From the cell containing the given text, extract its center point as (X, Y) coordinate. 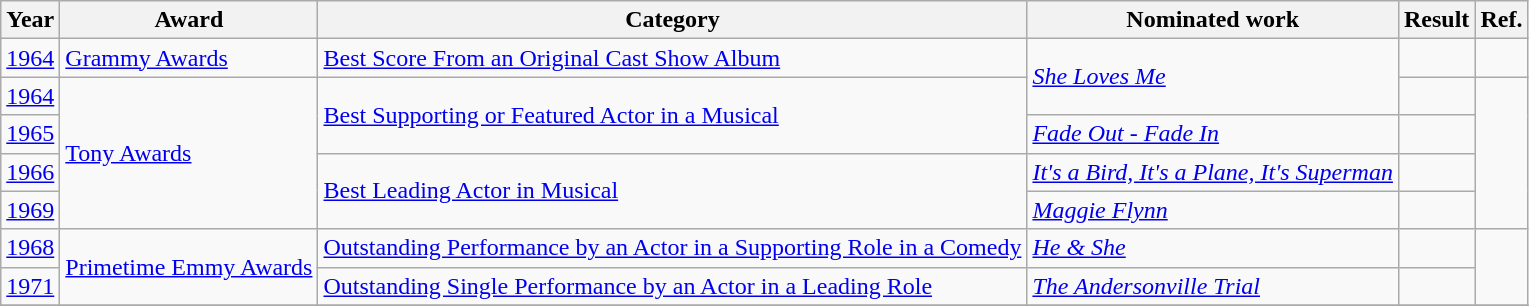
Grammy Awards (189, 58)
1965 (30, 134)
Ref. (1502, 20)
Maggie Flynn (1213, 210)
1969 (30, 210)
Year (30, 20)
Best Leading Actor in Musical (672, 191)
He & She (1213, 248)
Outstanding Single Performance by an Actor in a Leading Role (672, 286)
Award (189, 20)
Result (1436, 20)
Category (672, 20)
It's a Bird, It's a Plane, It's Superman (1213, 172)
Primetime Emmy Awards (189, 267)
Best Supporting or Featured Actor in a Musical (672, 115)
1971 (30, 286)
Best Score From an Original Cast Show Album (672, 58)
Fade Out - Fade In (1213, 134)
The Andersonville Trial (1213, 286)
Outstanding Performance by an Actor in a Supporting Role in a Comedy (672, 248)
Nominated work (1213, 20)
1966 (30, 172)
1968 (30, 248)
She Loves Me (1213, 77)
Tony Awards (189, 153)
